Capture the cell that displays the provided text and extract its [X, Y] central coordinate. 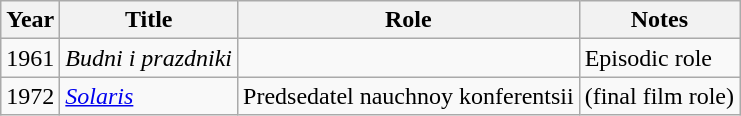
1961 [30, 58]
Predsedatel nauchnoy konferentsii [409, 96]
Budni i prazdniki [149, 58]
Solaris [149, 96]
Episodic role [659, 58]
Year [30, 20]
Title [149, 20]
Notes [659, 20]
Role [409, 20]
1972 [30, 96]
(final film role) [659, 96]
